Find where the given text appears and provide that cell's center as (X, Y) coordinate. 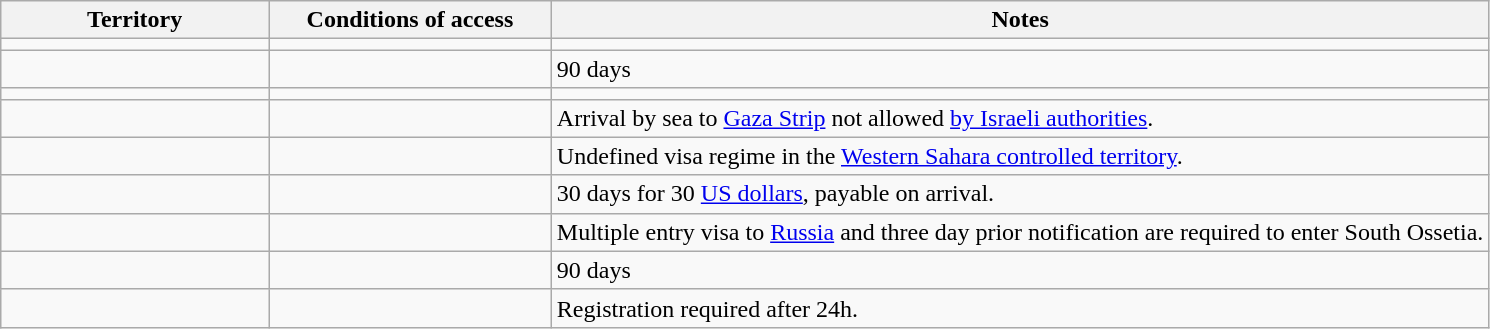
30 days for 30 US dollars, payable on arrival. (1020, 194)
Territory (135, 20)
Arrival by sea to Gaza Strip not allowed by Israeli authorities. (1020, 118)
Multiple entry visa to Russia and three day prior notification are required to enter South Ossetia. (1020, 232)
Undefined visa regime in the Western Sahara controlled territory. (1020, 156)
Conditions of access (410, 20)
Registration required after 24h. (1020, 308)
Notes (1020, 20)
